For the text-containing cell, return its midpoint in (x, y) coordinate format. 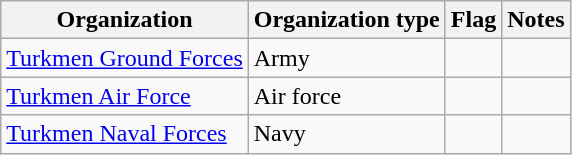
Army (346, 58)
Air force (346, 96)
Organization type (346, 20)
Turkmen Naval Forces (125, 134)
Flag (473, 20)
Turkmen Ground Forces (125, 58)
Navy (346, 134)
Organization (125, 20)
Turkmen Air Force (125, 96)
Notes (536, 20)
